Find where the given text appears and provide that cell's center as (X, Y) coordinate. 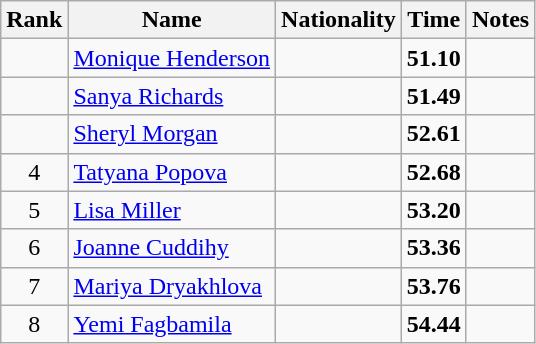
Nationality (339, 20)
Lisa Miller (172, 210)
Rank (34, 20)
53.76 (434, 286)
8 (34, 324)
Sheryl Morgan (172, 134)
6 (34, 248)
7 (34, 286)
Name (172, 20)
Notes (500, 20)
Mariya Dryakhlova (172, 286)
53.36 (434, 248)
53.20 (434, 210)
Sanya Richards (172, 96)
52.61 (434, 134)
51.10 (434, 58)
Joanne Cuddihy (172, 248)
51.49 (434, 96)
5 (34, 210)
4 (34, 172)
52.68 (434, 172)
Yemi Fagbamila (172, 324)
Time (434, 20)
Monique Henderson (172, 58)
Tatyana Popova (172, 172)
54.44 (434, 324)
